Capture the cell that displays the provided text and extract its (X, Y) central coordinate. 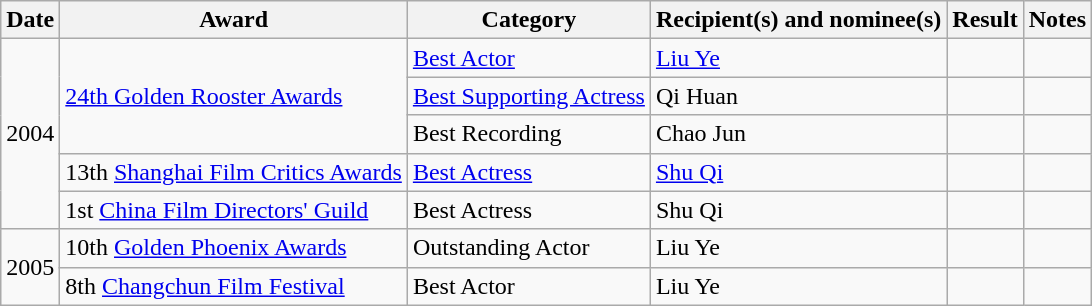
Award (234, 20)
Category (528, 20)
Best Supporting Actress (528, 96)
13th Shanghai Film Critics Awards (234, 172)
8th Changchun Film Festival (234, 286)
Date (30, 20)
Chao Jun (798, 134)
Recipient(s) and nominee(s) (798, 20)
1st China Film Directors' Guild (234, 210)
10th Golden Phoenix Awards (234, 248)
24th Golden Rooster Awards (234, 96)
Outstanding Actor (528, 248)
2004 (30, 134)
Result (985, 20)
Qi Huan (798, 96)
Notes (1057, 20)
Best Recording (528, 134)
2005 (30, 267)
